Determine the (X, Y) coordinate at the center of the cell enclosing the given text.  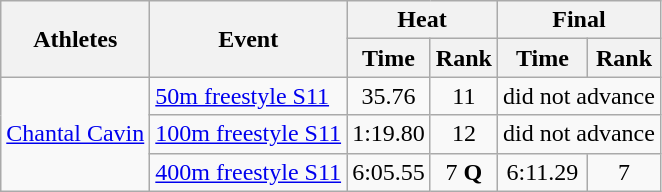
50m freestyle S11 (248, 96)
6:11.29 (542, 172)
6:05.55 (389, 172)
12 (464, 134)
100m freestyle S11 (248, 134)
35.76 (389, 96)
Event (248, 39)
7 Q (464, 172)
Final (578, 20)
Heat (422, 20)
Athletes (76, 39)
11 (464, 96)
1:19.80 (389, 134)
400m freestyle S11 (248, 172)
7 (624, 172)
Chantal Cavin (76, 134)
